From the cell containing the given text, extract its center point as [x, y] coordinate. 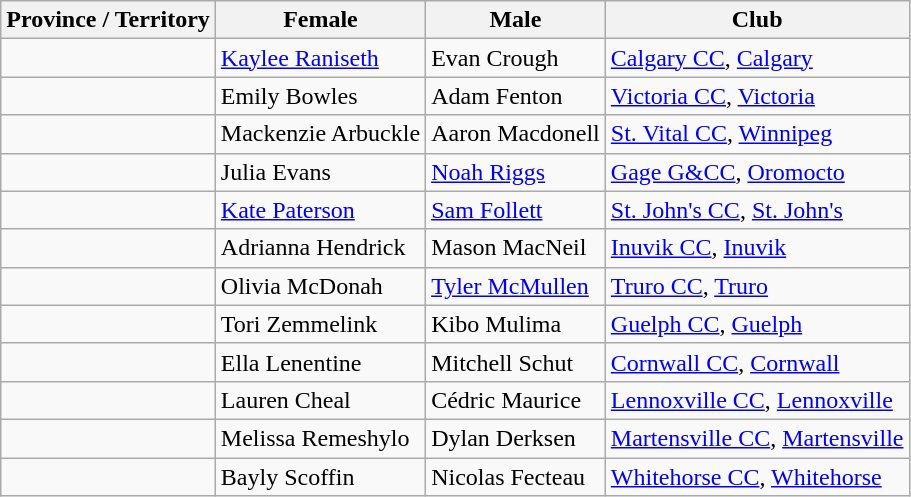
Adrianna Hendrick [320, 248]
Lennoxville CC, Lennoxville [757, 400]
Sam Follett [516, 210]
Whitehorse CC, Whitehorse [757, 477]
Nicolas Fecteau [516, 477]
Tyler McMullen [516, 286]
Bayly Scoffin [320, 477]
Evan Crough [516, 58]
Noah Riggs [516, 172]
Dylan Derksen [516, 438]
Tori Zemmelink [320, 324]
Guelph CC, Guelph [757, 324]
Male [516, 20]
Melissa Remeshylo [320, 438]
Gage G&CC, Oromocto [757, 172]
Kaylee Raniseth [320, 58]
St. John's CC, St. John's [757, 210]
Cédric Maurice [516, 400]
Club [757, 20]
Cornwall CC, Cornwall [757, 362]
Emily Bowles [320, 96]
Inuvik CC, Inuvik [757, 248]
Female [320, 20]
Lauren Cheal [320, 400]
Ella Lenentine [320, 362]
Mason MacNeil [516, 248]
Kibo Mulima [516, 324]
Olivia McDonah [320, 286]
Martensville CC, Martensville [757, 438]
Julia Evans [320, 172]
Calgary CC, Calgary [757, 58]
St. Vital CC, Winnipeg [757, 134]
Truro CC, Truro [757, 286]
Kate Paterson [320, 210]
Adam Fenton [516, 96]
Mackenzie Arbuckle [320, 134]
Aaron Macdonell [516, 134]
Mitchell Schut [516, 362]
Victoria CC, Victoria [757, 96]
Province / Territory [108, 20]
